Provide the (x, y) coordinate of the cell's center where the given text is located.  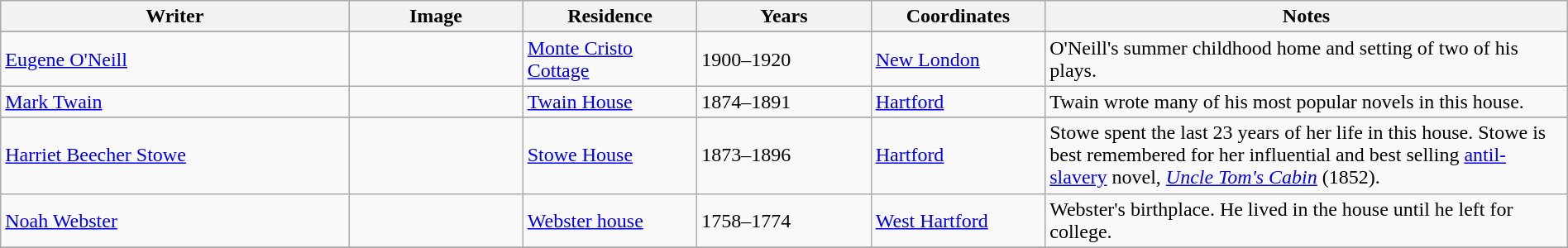
Monte Cristo Cottage (610, 60)
Notes (1307, 17)
1874–1891 (784, 102)
Twain wrote many of his most popular novels in this house. (1307, 102)
Writer (175, 17)
Eugene O'Neill (175, 60)
Coordinates (958, 17)
Webster house (610, 220)
Residence (610, 17)
Image (436, 17)
1900–1920 (784, 60)
Webster's birthplace. He lived in the house until he left for college. (1307, 220)
Stowe House (610, 155)
Twain House (610, 102)
1873–1896 (784, 155)
New London (958, 60)
O'Neill's summer childhood home and setting of two of his plays. (1307, 60)
West Hartford (958, 220)
1758–1774 (784, 220)
Mark Twain (175, 102)
Harriet Beecher Stowe (175, 155)
Noah Webster (175, 220)
Years (784, 17)
